Capture the cell that displays the provided text and extract its (X, Y) central coordinate. 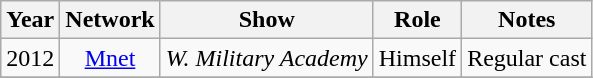
Regular cast (527, 58)
2012 (30, 58)
Notes (527, 20)
Himself (417, 58)
Mnet (110, 58)
W. Military Academy (266, 58)
Role (417, 20)
Year (30, 20)
Network (110, 20)
Show (266, 20)
